For the text-containing cell, return its midpoint in [X, Y] coordinate format. 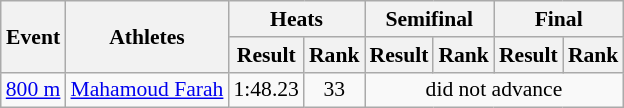
did not advance [494, 90]
Athletes [146, 36]
800 m [34, 90]
Mahamoud Farah [146, 90]
Heats [296, 19]
Semifinal [428, 19]
33 [334, 90]
Event [34, 36]
Final [558, 19]
1:48.23 [266, 90]
